Extract the (x, y) coordinate from the center of the cell holding the provided text.  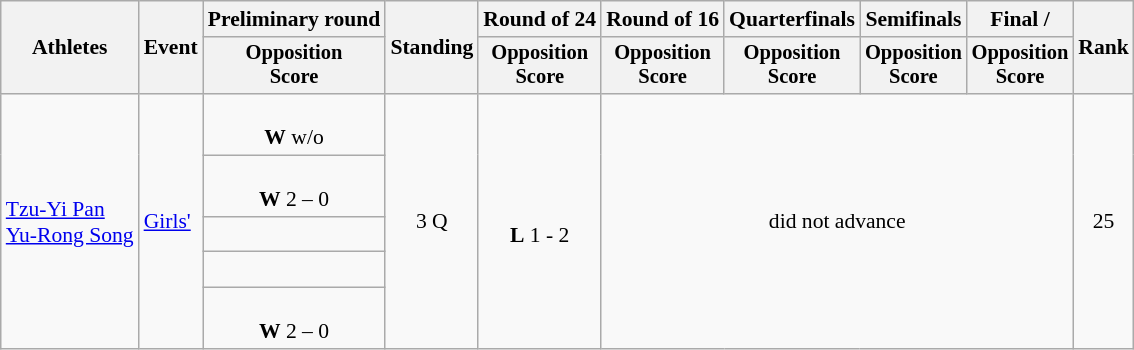
Rank (1104, 48)
Preliminary round (294, 19)
W w/o (294, 124)
Round of 16 (662, 19)
Final / (1020, 19)
Girls' (171, 222)
25 (1104, 222)
Tzu-Yi PanYu-Rong Song (70, 222)
Standing (432, 48)
did not advance (837, 222)
Semifinals (914, 19)
L 1 - 2 (540, 222)
Athletes (70, 48)
3 Q (432, 222)
Quarterfinals (792, 19)
Event (171, 48)
Round of 24 (540, 19)
